Capture the cell that displays the provided text and extract its (X, Y) central coordinate. 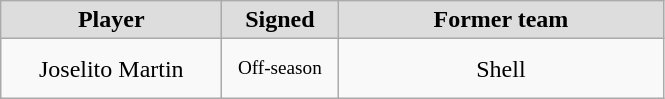
Off-season (280, 69)
Joselito Martin (112, 69)
Former team (501, 20)
Signed (280, 20)
Shell (501, 69)
Player (112, 20)
